Detect which cell encompasses the target text, then output its [X, Y] center coordinate. 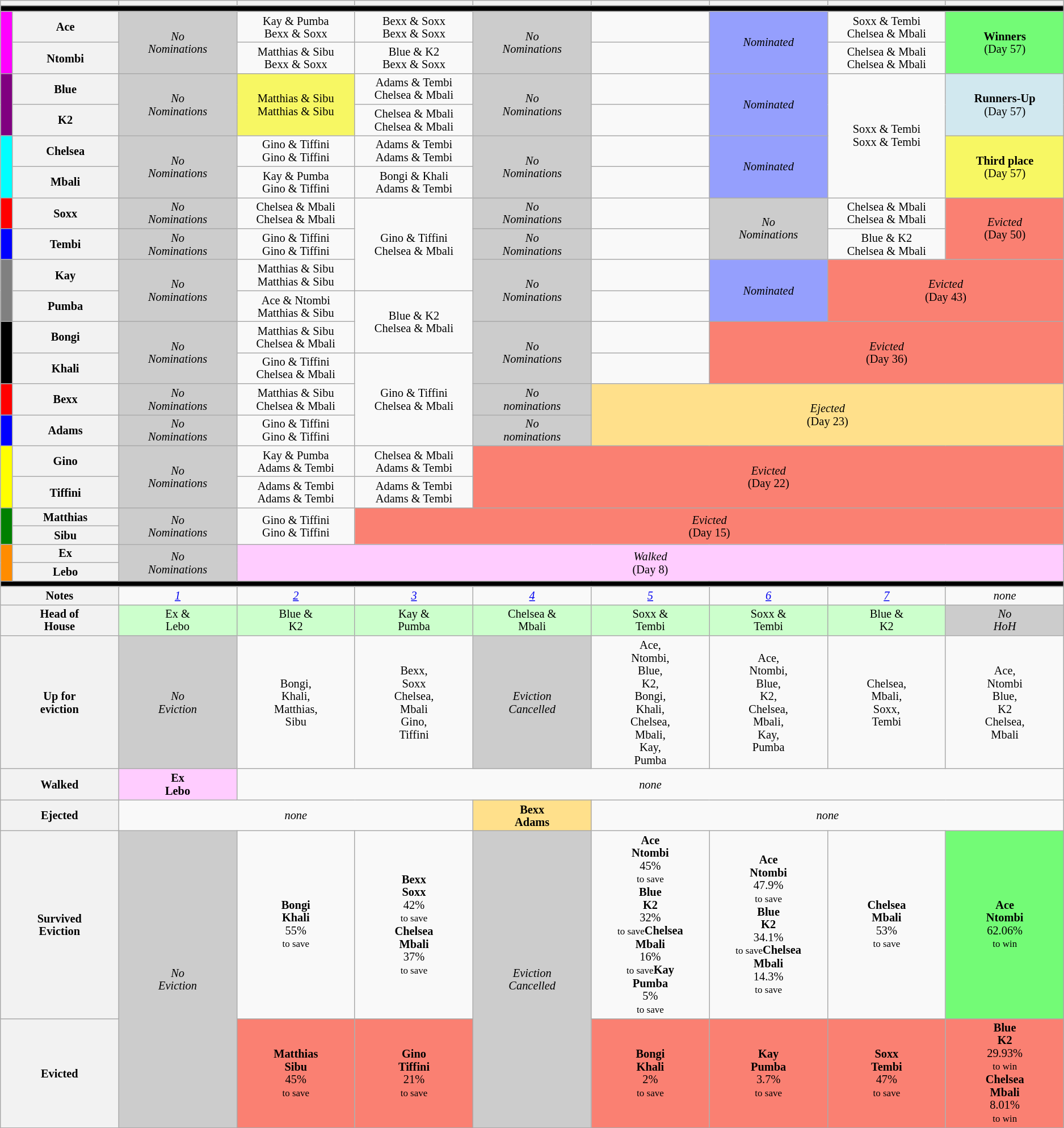
Mbali [65, 182]
Ejected(Day 23) [827, 414]
Ace [65, 27]
BexxAdams [532, 815]
Evicted(Day 50) [1004, 228]
Matthias & SibuBexx & Soxx [296, 58]
7 [886, 595]
GinoTiffini21%to save [414, 1073]
Matthias [65, 517]
Kay & PumbaBexx & Soxx [296, 27]
BexxSoxx42%to saveChelseaMbali37%to save [414, 924]
MatthiasSibu45%to save [296, 1073]
Ntombi [65, 58]
AceNtombi62.06%to win [1004, 924]
2 [296, 595]
3 [414, 595]
Gino [65, 461]
1 [178, 595]
Kay & PumbaGino & Tiffini [296, 182]
Blue & K2Bexx & Soxx [414, 58]
SoxxTembi47%to save [886, 1073]
Lebo [65, 572]
Ejected [60, 815]
Chelsea & MbaliAdams & Tembi [414, 461]
Soxx [65, 213]
Soxx & TembiSoxx & Tembi [886, 135]
Bongi,Khali,Matthias,Sibu [296, 702]
Tiffini [65, 493]
Walked(Day 8) [650, 562]
Chelsea,Mbali,Soxx,Tembi [886, 702]
Notes [60, 595]
Evicted(Day 36) [886, 352]
Bexx,SoxxChelsea,MbaliGino,Tiffini [414, 702]
Chelsea & Mbali [532, 620]
K2 [65, 120]
ExLebo [178, 785]
Chelsea [65, 151]
AceNtombi45%to saveBlueK232%to saveChelseaMbali16%to saveKayPumba5%to save [650, 924]
Evicted(Day 43) [945, 291]
Kay & PumbaAdams & Tembi [296, 461]
NoHoH [1004, 620]
AceNtombi47.9%to saveBlueK234.1%to saveChelseaMbali14.3%to save [768, 924]
4 [532, 595]
Walked [60, 785]
Bexx & SoxxBexx & Soxx [414, 27]
Ex &Lebo [178, 620]
Head ofHouse [60, 620]
KayPumba3.7%to save [768, 1073]
6 [768, 595]
Evicted(Day 22) [768, 477]
Winners(Day 57) [1004, 42]
SurvivedEviction [60, 924]
Bongi & KhaliAdams & Tembi [414, 182]
Ex [65, 553]
Bexx [65, 400]
Runners-Up(Day 57) [1004, 104]
Ace,Ntombi,Blue,K2,Chelsea,Mbali,Kay,Pumba [768, 702]
Ace & NtombiMatthias & Sibu [296, 307]
Ace,NtombiBlue,K2Chelsea,Mbali [1004, 702]
Pumba [65, 307]
Adams & TembiChelsea & Mbali [414, 89]
Tembi [65, 244]
Evicted(Day 15) [709, 526]
Kay &Pumba [414, 620]
5 [650, 595]
BongiKhali2%to save [650, 1073]
Khali [65, 368]
Soxx & TembiChelsea & Mbali [886, 27]
ChelseaMbali53%to save [886, 924]
Adams [65, 430]
Third place(Day 57) [1004, 166]
Evicted [60, 1073]
BongiKhali55%to save [296, 924]
Ace,Ntombi,Blue,K2,Bongi,Khali,Chelsea,Mbali,Kay,Pumba [650, 702]
Sibu [65, 535]
Blue [65, 89]
BlueK229.93%to winChelseaMbali8.01%to win [1004, 1073]
Bongi [65, 337]
Up foreviction [60, 702]
Kay [65, 275]
